Identify which cell holds the provided text, then report its [X, Y] central coordinate. 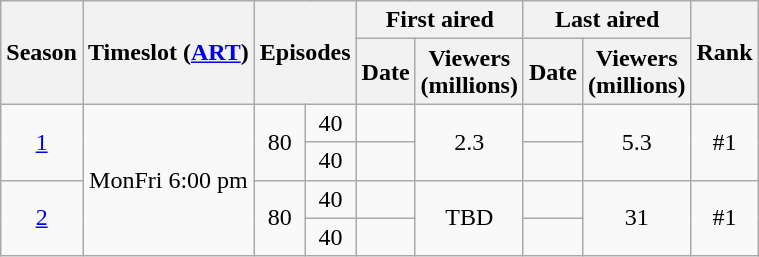
TBD [469, 218]
2 [42, 218]
1 [42, 142]
Episodes [305, 52]
Timeslot (ART) [168, 52]
First aired [440, 20]
MonFri 6:00 pm [168, 180]
5.3 [637, 142]
Last aired [606, 20]
2.3 [469, 142]
Season [42, 52]
Rank [724, 52]
31 [637, 218]
